Extract the (x, y) coordinate from the center of the cell holding the provided text.  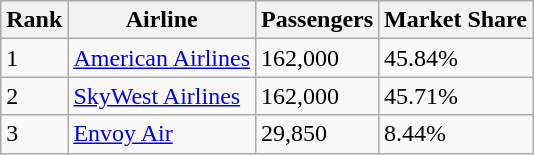
Envoy Air (162, 134)
45.84% (456, 58)
Passengers (318, 20)
2 (34, 96)
29,850 (318, 134)
Airline (162, 20)
1 (34, 58)
American Airlines (162, 58)
45.71% (456, 96)
8.44% (456, 134)
Market Share (456, 20)
3 (34, 134)
SkyWest Airlines (162, 96)
Rank (34, 20)
